Capture the cell that displays the provided text and extract its [X, Y] central coordinate. 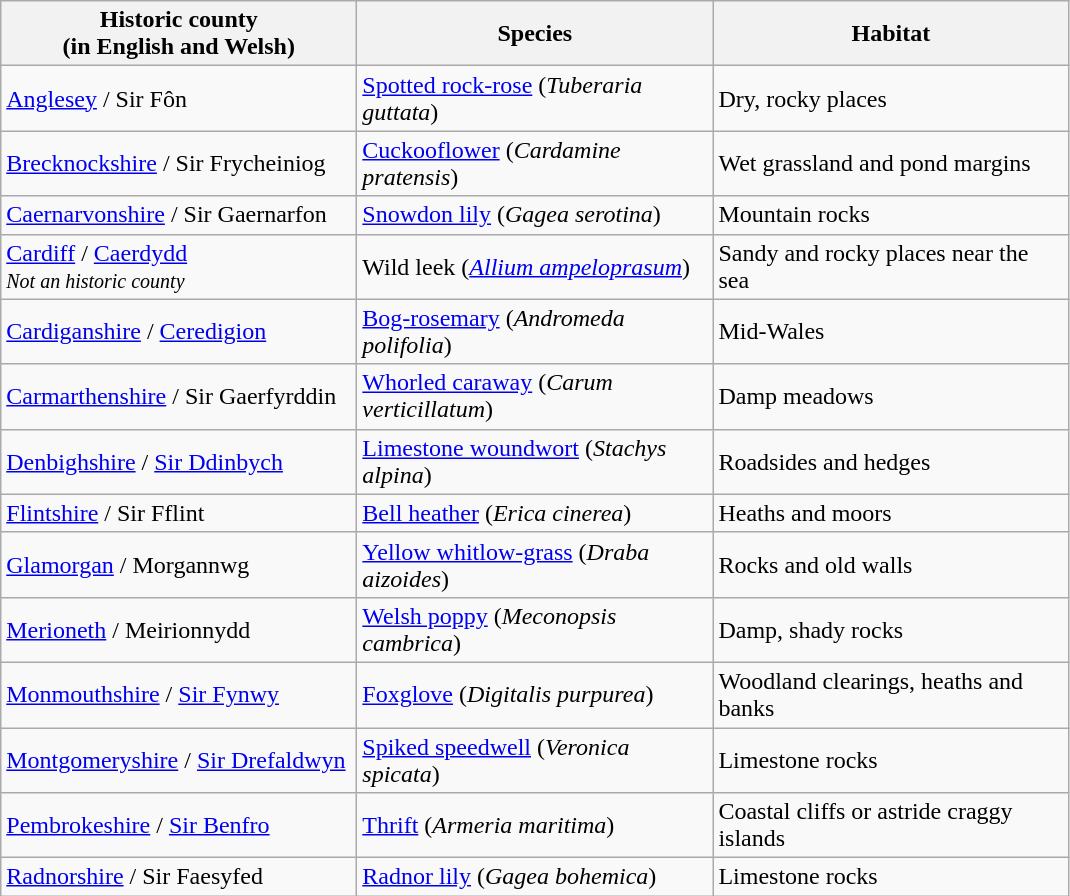
Brecknockshire / Sir Frycheiniog [179, 164]
Glamorgan / Morgannwg [179, 564]
Wet grassland and pond margins [891, 164]
Anglesey / Sir Fôn [179, 98]
Limestone woundwort (Stachys alpina) [535, 462]
Dry, rocky places [891, 98]
Pembrokeshire / Sir Benfro [179, 826]
Species [535, 34]
Merioneth / Meirionnydd [179, 630]
Mountain rocks [891, 215]
Cardiff / CaerdyddNot an historic county [179, 266]
Bog-rosemary (Andromeda polifolia) [535, 332]
Foxglove (Digitalis purpurea) [535, 694]
Yellow whitlow-grass (Draba aizoides) [535, 564]
Monmouthshire / Sir Fynwy [179, 694]
Woodland clearings, heaths and banks [891, 694]
Montgomeryshire / Sir Drefaldwyn [179, 760]
Historic county(in English and Welsh) [179, 34]
Welsh poppy (Meconopsis cambrica) [535, 630]
Thrift (Armeria maritima) [535, 826]
Mid-Wales [891, 332]
Bell heather (Erica cinerea) [535, 513]
Roadsides and hedges [891, 462]
Snowdon lily (Gagea serotina) [535, 215]
Whorled caraway (Carum verticillatum) [535, 396]
Caernarvonshire / Sir Gaernarfon [179, 215]
Flintshire / Sir Fflint [179, 513]
Carmarthenshire / Sir Gaerfyrddin [179, 396]
Radnorshire / Sir Faesyfed [179, 877]
Cardiganshire / Ceredigion [179, 332]
Radnor lily (Gagea bohemica) [535, 877]
Sandy and rocky places near the sea [891, 266]
Heaths and moors [891, 513]
Spiked speedwell (Veronica spicata) [535, 760]
Wild leek (Allium ampeloprasum) [535, 266]
Cuckooflower (Cardamine pratensis) [535, 164]
Coastal cliffs or astride craggy islands [891, 826]
Spotted rock-rose (Tuberaria guttata) [535, 98]
Denbighshire / Sir Ddinbych [179, 462]
Habitat [891, 34]
Rocks and old walls [891, 564]
Damp, shady rocks [891, 630]
Damp meadows [891, 396]
